Find where the given text appears and provide that cell's center as [X, Y] coordinate. 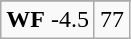
77 [112, 20]
WF -4.5 [48, 20]
